Pinpoint the cell where the given text exists, returning its [x, y] midpoint coordinate. 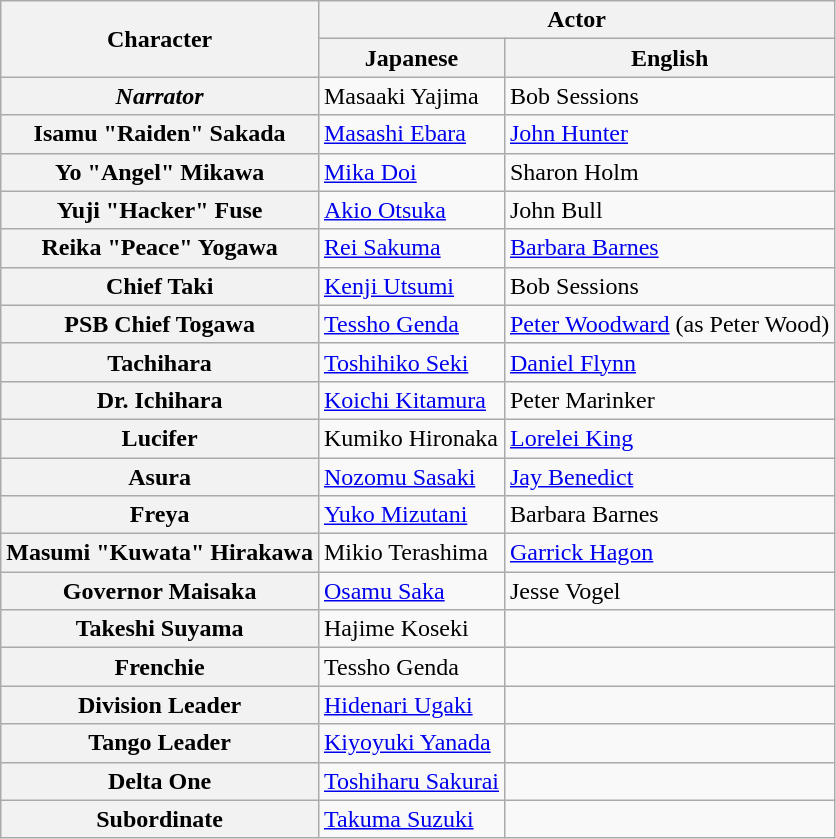
Japanese [411, 58]
Kiyoyuki Yanada [411, 743]
Sharon Holm [669, 172]
Dr. Ichihara [160, 400]
Takuma Suzuki [411, 819]
Narrator [160, 96]
Asura [160, 477]
Actor [576, 20]
English [669, 58]
Tachihara [160, 362]
Peter Woodward (as Peter Wood) [669, 324]
Osamu Saka [411, 591]
Jesse Vogel [669, 591]
Governor Maisaka [160, 591]
Masashi Ebara [411, 134]
Toshihiko Seki [411, 362]
Yuko Mizutani [411, 515]
Isamu "Raiden" Sakada [160, 134]
Peter Marinker [669, 400]
Mikio Terashima [411, 553]
Division Leader [160, 705]
Toshiharu Sakurai [411, 781]
PSB Chief Togawa [160, 324]
Chief Taki [160, 286]
Mika Doi [411, 172]
Lorelei King [669, 438]
Daniel Flynn [669, 362]
Garrick Hagon [669, 553]
Lucifer [160, 438]
Kumiko Hironaka [411, 438]
Akio Otsuka [411, 210]
John Bull [669, 210]
Hidenari Ugaki [411, 705]
Delta One [160, 781]
Koichi Kitamura [411, 400]
John Hunter [669, 134]
Freya [160, 515]
Masaaki Yajima [411, 96]
Kenji Utsumi [411, 286]
Jay Benedict [669, 477]
Rei Sakuma [411, 248]
Reika "Peace" Yogawa [160, 248]
Masumi "Kuwata" Hirakawa [160, 553]
Tango Leader [160, 743]
Hajime Koseki [411, 629]
Yuji "Hacker" Fuse [160, 210]
Nozomu Sasaki [411, 477]
Character [160, 39]
Yo "Angel" Mikawa [160, 172]
Subordinate [160, 819]
Frenchie [160, 667]
Takeshi Suyama [160, 629]
